Output the (X, Y) coordinate of the center of the cell containing the given text.  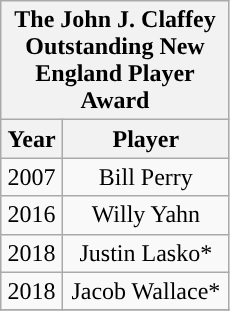
The John J. Claffey Outstanding New England Player Award (116, 60)
Willy Yahn (146, 215)
Jacob Wallace* (146, 291)
Player (146, 139)
2016 (32, 215)
Justin Lasko* (146, 253)
2007 (32, 177)
Year (32, 139)
Bill Perry (146, 177)
